Find where the given text appears and provide that cell's center as [x, y] coordinate. 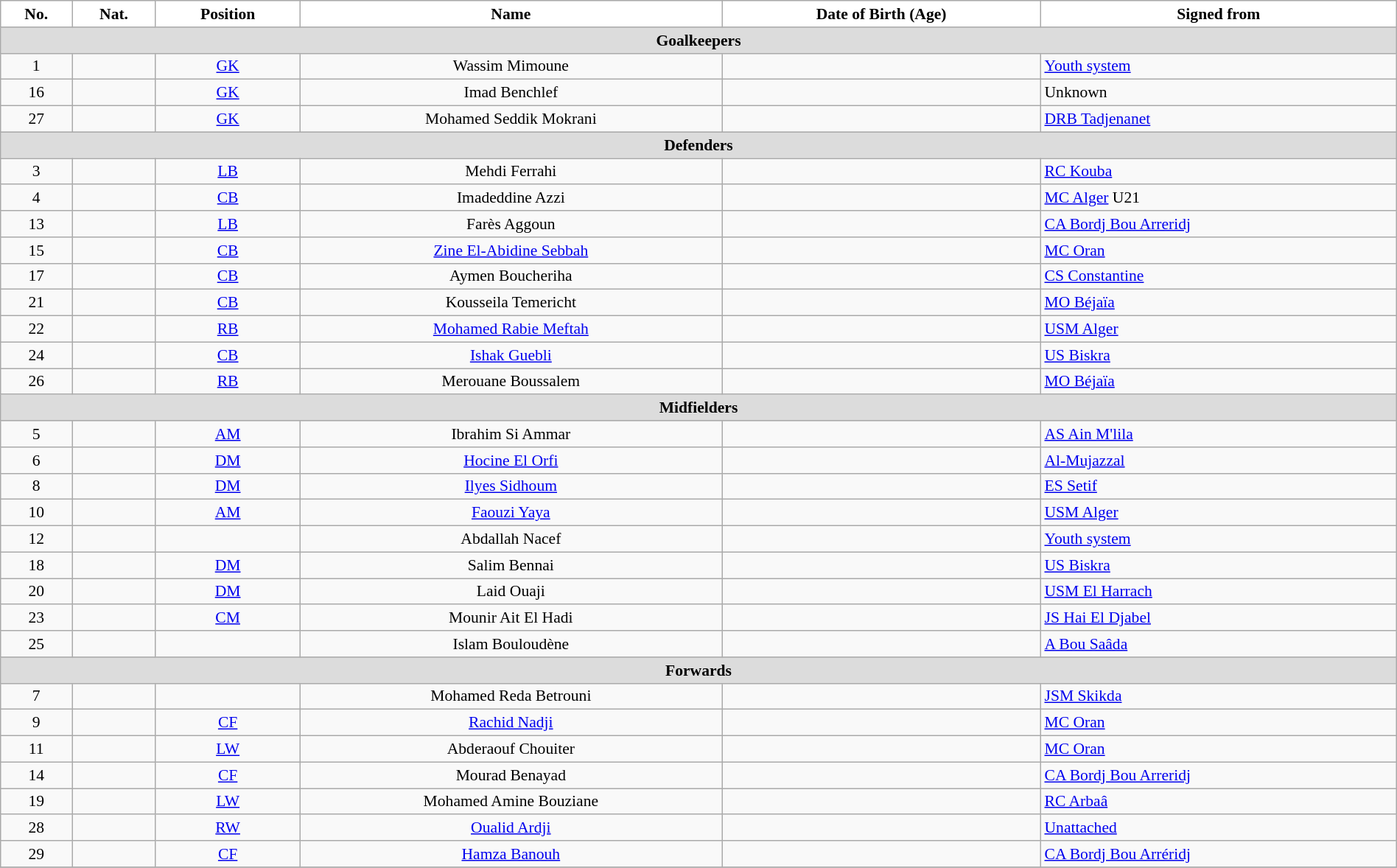
19 [37, 802]
Imadeddine Azzi [511, 198]
9 [37, 723]
USM El Harrach [1219, 592]
Farès Aggoun [511, 224]
MC Alger U21 [1219, 198]
20 [37, 592]
7 [37, 696]
28 [37, 828]
29 [37, 854]
23 [37, 618]
Defenders [698, 145]
Hamza Banouh [511, 854]
3 [37, 172]
DRB Tadjenanet [1219, 119]
11 [37, 749]
Mohamed Rabie Meftah [511, 329]
Mounir Ait El Hadi [511, 618]
No. [37, 14]
Forwards [698, 671]
Date of Birth (Age) [881, 14]
Laid Ouaji [511, 592]
25 [37, 644]
Hocine El Orfi [511, 461]
17 [37, 276]
AS Ain M'lila [1219, 434]
1 [37, 66]
A Bou Saâda [1219, 644]
27 [37, 119]
14 [37, 775]
24 [37, 355]
Midfielders [698, 408]
Signed from [1219, 14]
16 [37, 93]
RW [228, 828]
10 [37, 513]
Nat. [114, 14]
RC Arbaâ [1219, 802]
RC Kouba [1219, 172]
21 [37, 303]
26 [37, 382]
Unattached [1219, 828]
Abderaouf Chouiter [511, 749]
ES Setif [1219, 486]
Mohamed Amine Bouziane [511, 802]
Position [228, 14]
Al-Mujazzal [1219, 461]
Mehdi Ferrahi [511, 172]
CS Constantine [1219, 276]
Mohamed Seddik Mokrani [511, 119]
Unknown [1219, 93]
13 [37, 224]
4 [37, 198]
Islam Bouloudène [511, 644]
Imad Benchlef [511, 93]
Ilyes Sidhoum [511, 486]
Ibrahim Si Ammar [511, 434]
Oualid Ardji [511, 828]
Goalkeepers [698, 41]
JS Hai El Djabel [1219, 618]
CM [228, 618]
Mohamed Reda Betrouni [511, 696]
Abdallah Nacef [511, 539]
12 [37, 539]
6 [37, 461]
18 [37, 565]
Mourad Benayad [511, 775]
Faouzi Yaya [511, 513]
8 [37, 486]
Kousseila Temericht [511, 303]
22 [37, 329]
Salim Bennai [511, 565]
15 [37, 251]
CA Bordj Bou Arréridj [1219, 854]
Aymen Boucheriha [511, 276]
Wassim Mimoune [511, 66]
JSM Skikda [1219, 696]
Name [511, 14]
Zine El-Abidine Sebbah [511, 251]
5 [37, 434]
Ishak Guebli [511, 355]
Rachid Nadji [511, 723]
Merouane Boussalem [511, 382]
